Identify which cell holds the provided text, then report its (X, Y) central coordinate. 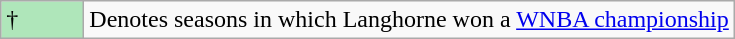
Denotes seasons in which Langhorne won a WNBA championship (410, 20)
† (42, 20)
